Return the (X, Y) coordinate for the center point of the cell that contains the specified text.  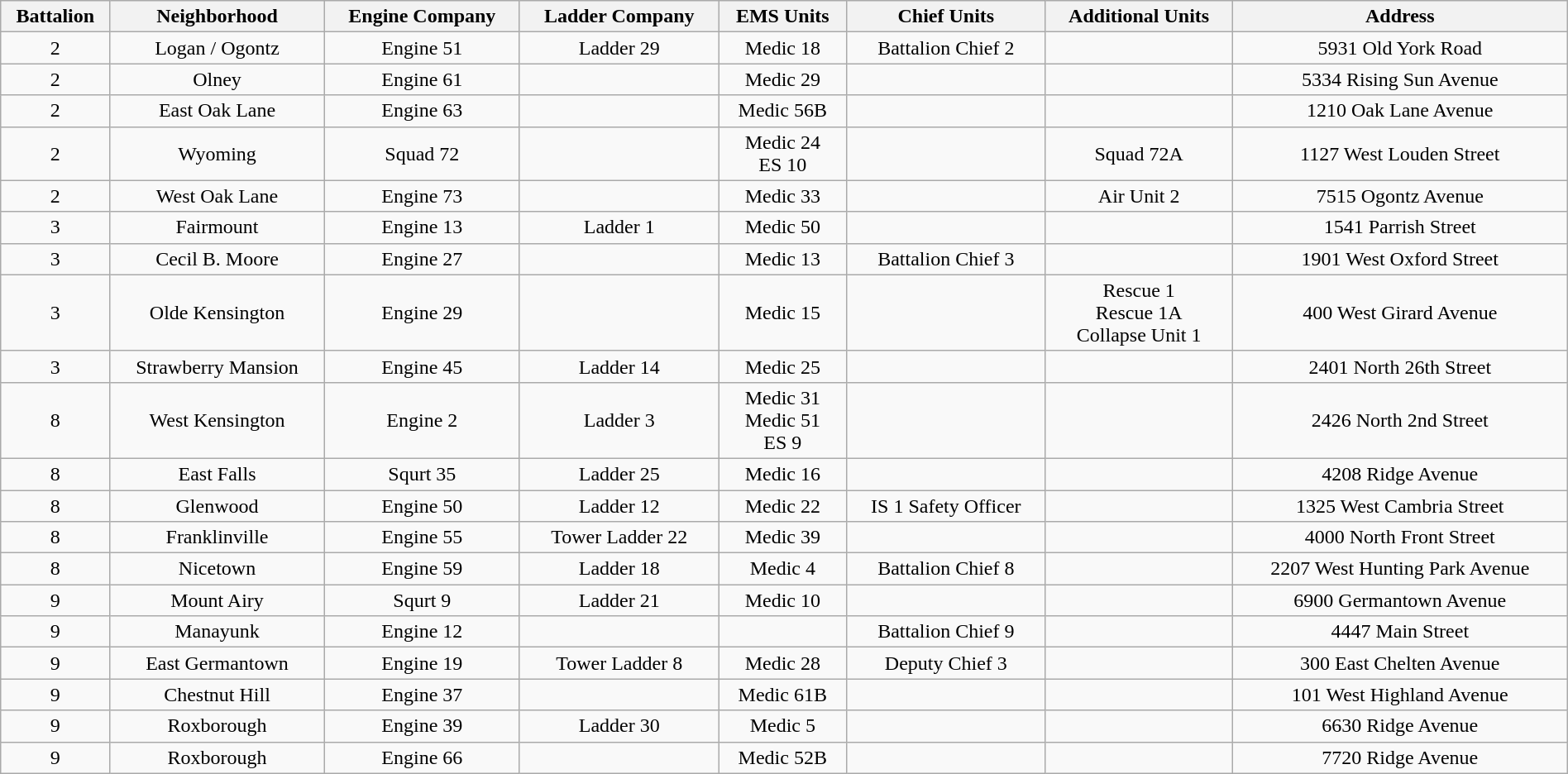
Air Unit 2 (1139, 196)
Medic 50 (782, 227)
IS 1 Safety Officer (946, 505)
Medic 39 (782, 537)
Ladder 14 (619, 366)
Engine 61 (422, 79)
Fairmount (217, 227)
Engine 39 (422, 726)
Medic 56B (782, 111)
Mount Airy (217, 600)
Neighborhood (217, 17)
Medic 61B (782, 695)
Engine 59 (422, 569)
1210 Oak Lane Avenue (1399, 111)
Medic 15 (782, 313)
Ladder 12 (619, 505)
Cecil B. Moore (217, 259)
6630 Ridge Avenue (1399, 726)
Chief Units (946, 17)
1325 West Cambria Street (1399, 505)
Engine Company (422, 17)
Engine 29 (422, 313)
Ladder 29 (619, 48)
Battalion (55, 17)
Squad 72A (1139, 154)
Manayunk (217, 632)
EMS Units (782, 17)
Squrt 35 (422, 474)
Ladder 25 (619, 474)
2207 West Hunting Park Avenue (1399, 569)
Engine 66 (422, 757)
Medic 16 (782, 474)
Engine 50 (422, 505)
1901 West Oxford Street (1399, 259)
Engine 19 (422, 663)
Chestnut Hill (217, 695)
Medic 18 (782, 48)
Medic 4 (782, 569)
Engine 27 (422, 259)
2401 North 26th Street (1399, 366)
Additional Units (1139, 17)
Ladder 3 (619, 420)
Rescue 1Rescue 1ACollapse Unit 1 (1139, 313)
Engine 13 (422, 227)
1127 West Louden Street (1399, 154)
Olney (217, 79)
Franklinville (217, 537)
Medic 52B (782, 757)
Engine 37 (422, 695)
Medic 5 (782, 726)
Engine 51 (422, 48)
Ladder 21 (619, 600)
Medic 29 (782, 79)
Medic 33 (782, 196)
Strawberry Mansion (217, 366)
Ladder 18 (619, 569)
Medic 24ES 10 (782, 154)
East Falls (217, 474)
5334 Rising Sun Avenue (1399, 79)
Medic 28 (782, 663)
Medic 10 (782, 600)
Battalion Chief 9 (946, 632)
4000 North Front Street (1399, 537)
Medic 22 (782, 505)
Ladder Company (619, 17)
Squrt 9 (422, 600)
7515 Ogontz Avenue (1399, 196)
East Oak Lane (217, 111)
Battalion Chief 8 (946, 569)
Nicetown (217, 569)
Engine 63 (422, 111)
Engine 12 (422, 632)
Wyoming (217, 154)
Ladder 30 (619, 726)
Address (1399, 17)
Tower Ladder 8 (619, 663)
5931 Old York Road (1399, 48)
Deputy Chief 3 (946, 663)
Engine 2 (422, 420)
400 West Girard Avenue (1399, 313)
Logan / Ogontz (217, 48)
Medic 25 (782, 366)
101 West Highland Avenue (1399, 695)
300 East Chelten Avenue (1399, 663)
Medic 31Medic 51ES 9 (782, 420)
6900 Germantown Avenue (1399, 600)
West Kensington (217, 420)
Medic 13 (782, 259)
Glenwood (217, 505)
Battalion Chief 3 (946, 259)
Engine 55 (422, 537)
Olde Kensington (217, 313)
East Germantown (217, 663)
West Oak Lane (217, 196)
4208 Ridge Avenue (1399, 474)
1541 Parrish Street (1399, 227)
2426 North 2nd Street (1399, 420)
Engine 73 (422, 196)
4447 Main Street (1399, 632)
Battalion Chief 2 (946, 48)
Tower Ladder 22 (619, 537)
Engine 45 (422, 366)
7720 Ridge Avenue (1399, 757)
Squad 72 (422, 154)
Ladder 1 (619, 227)
